Search for the cell housing the specified text and yield its [X, Y] center coordinate. 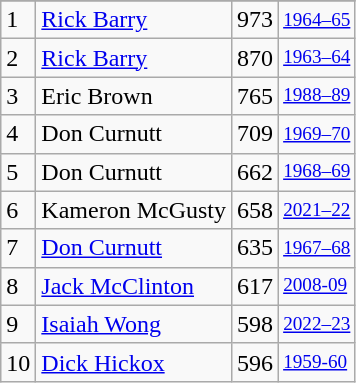
Dick Hickox [134, 362]
1988–89 [317, 96]
4 [18, 134]
Kameron McGusty [134, 210]
598 [256, 324]
2021–22 [317, 210]
7 [18, 248]
662 [256, 172]
Isaiah Wong [134, 324]
2022–23 [317, 324]
1969–70 [317, 134]
870 [256, 58]
2 [18, 58]
1963–64 [317, 58]
3 [18, 96]
973 [256, 20]
2008-09 [317, 286]
9 [18, 324]
6 [18, 210]
Eric Brown [134, 96]
617 [256, 286]
8 [18, 286]
635 [256, 248]
Jack McClinton [134, 286]
1 [18, 20]
765 [256, 96]
1959-60 [317, 362]
1968–69 [317, 172]
596 [256, 362]
1964–65 [317, 20]
709 [256, 134]
1967–68 [317, 248]
5 [18, 172]
658 [256, 210]
10 [18, 362]
